Find where the given text appears and provide that cell's center as (X, Y) coordinate. 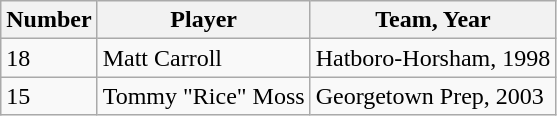
Matt Carroll (204, 58)
18 (49, 58)
Hatboro-Horsham, 1998 (433, 58)
Player (204, 20)
Tommy "Rice" Moss (204, 96)
Team, Year (433, 20)
Georgetown Prep, 2003 (433, 96)
15 (49, 96)
Number (49, 20)
